Determine the [x, y] coordinate at the center of the cell enclosing the given text.  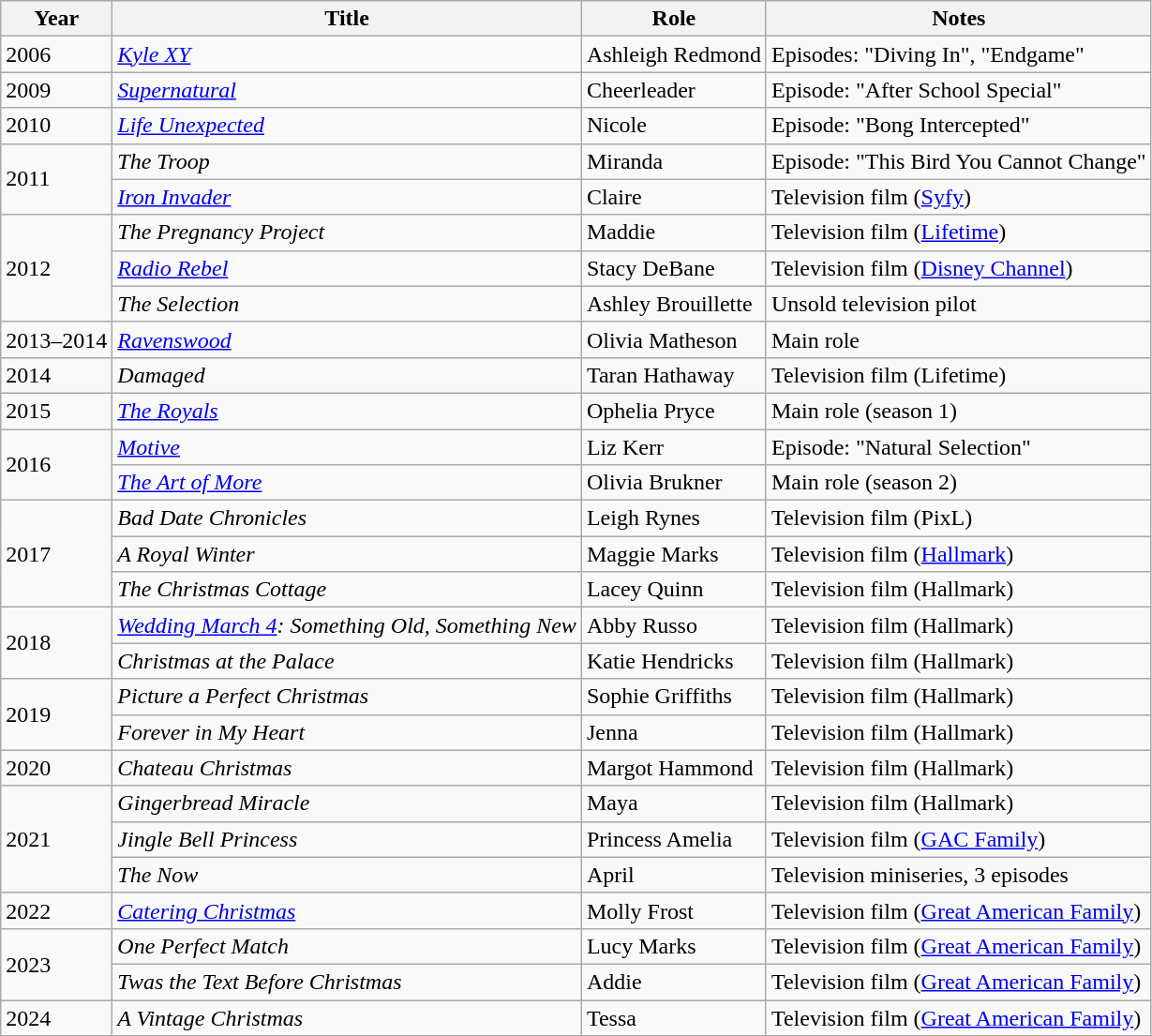
April [673, 875]
Maddie [673, 233]
Tessa [673, 1017]
Main role (season 2) [958, 483]
2016 [56, 465]
Chateau Christmas [347, 768]
The Now [347, 875]
Leigh Rynes [673, 518]
Episode: "This Bird You Cannot Change" [958, 161]
2012 [56, 268]
Picture a Perfect Christmas [347, 697]
2018 [56, 643]
The Christmas Cottage [347, 590]
Title [347, 19]
Episode: "Natural Selection" [958, 447]
Main role (season 1) [958, 411]
Liz Kerr [673, 447]
Claire [673, 197]
Katie Hendricks [673, 661]
Episode: "Bong Intercepted" [958, 126]
Taran Hathaway [673, 375]
Olivia Brukner [673, 483]
The Pregnancy Project [347, 233]
Episodes: "Diving In", "Endgame" [958, 54]
Margot Hammond [673, 768]
Wedding March 4: Something Old, Something New [347, 625]
Gingerbread Miracle [347, 803]
2011 [56, 179]
Abby Russo [673, 625]
Olivia Matheson [673, 339]
Television film (GAC Family) [958, 839]
Christmas at the Palace [347, 661]
Sophie Griffiths [673, 697]
Lacey Quinn [673, 590]
Stacy DeBane [673, 268]
Ravenswood [347, 339]
Maya [673, 803]
Twas the Text Before Christmas [347, 982]
Life Unexpected [347, 126]
2014 [56, 375]
Iron Invader [347, 197]
A Royal Winter [347, 554]
2023 [56, 964]
One Perfect Match [347, 946]
Television film (PixL) [958, 518]
2022 [56, 910]
The Troop [347, 161]
Princess Amelia [673, 839]
Main role [958, 339]
2006 [56, 54]
Ashleigh Redmond [673, 54]
2024 [56, 1017]
Molly Frost [673, 910]
Damaged [347, 375]
Notes [958, 19]
2017 [56, 554]
2020 [56, 768]
Maggie Marks [673, 554]
Bad Date Chronicles [347, 518]
Television miniseries, 3 episodes [958, 875]
Nicole [673, 126]
Radio Rebel [347, 268]
The Selection [347, 304]
Unsold television pilot [958, 304]
Television film (Disney Channel) [958, 268]
A Vintage Christmas [347, 1017]
Jingle Bell Princess [347, 839]
Year [56, 19]
Lucy Marks [673, 946]
2010 [56, 126]
Episode: "After School Special" [958, 90]
Addie [673, 982]
2013–2014 [56, 339]
Ophelia Pryce [673, 411]
Kyle XY [347, 54]
2019 [56, 714]
Ashley Brouillette [673, 304]
Television film (Syfy) [958, 197]
The Art of More [347, 483]
Catering Christmas [347, 910]
2021 [56, 839]
Supernatural [347, 90]
Role [673, 19]
Jenna [673, 732]
Forever in My Heart [347, 732]
Cheerleader [673, 90]
The Royals [347, 411]
Miranda [673, 161]
Motive [347, 447]
2015 [56, 411]
2009 [56, 90]
